Provide the (X, Y) coordinate of the cell's center where the given text is located.  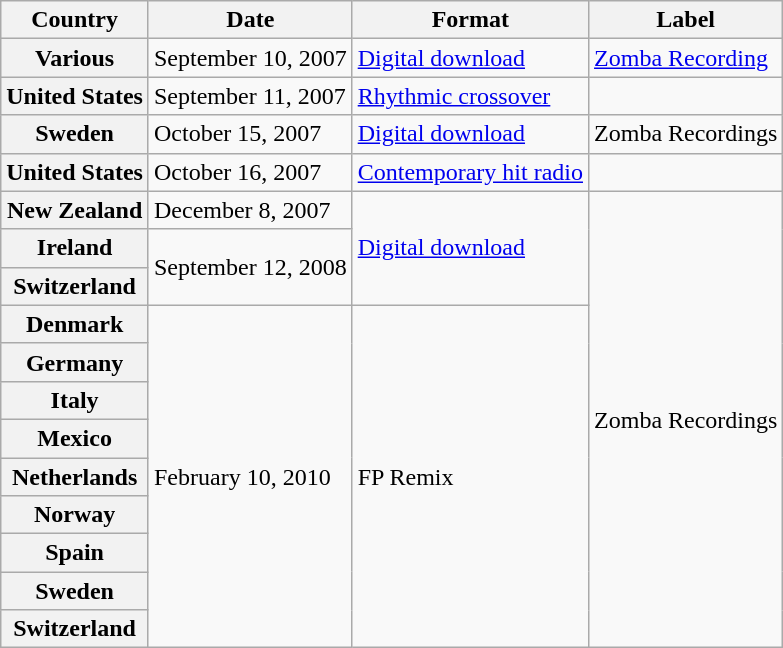
New Zealand (75, 210)
Denmark (75, 324)
September 10, 2007 (250, 58)
Ireland (75, 248)
Label (686, 20)
Rhythmic crossover (470, 96)
Zomba Recording (686, 58)
October 15, 2007 (250, 134)
December 8, 2007 (250, 210)
Various (75, 58)
September 11, 2007 (250, 96)
Norway (75, 515)
Netherlands (75, 477)
Mexico (75, 438)
Germany (75, 362)
Contemporary hit radio (470, 172)
October 16, 2007 (250, 172)
Format (470, 20)
Date (250, 20)
September 12, 2008 (250, 267)
Country (75, 20)
Spain (75, 553)
Italy (75, 400)
FP Remix (470, 476)
February 10, 2010 (250, 476)
